For the text-containing cell, return its midpoint in [X, Y] coordinate format. 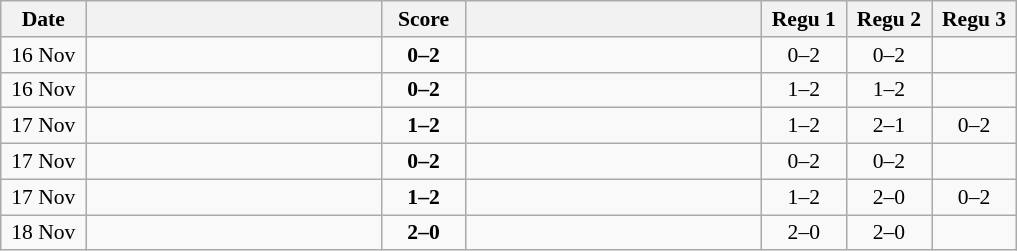
Score [424, 19]
Regu 1 [804, 19]
Date [44, 19]
Regu 2 [888, 19]
18 Nov [44, 233]
Regu 3 [974, 19]
2–1 [888, 126]
